Determine the [X, Y] coordinate at the center of the cell enclosing the given text.  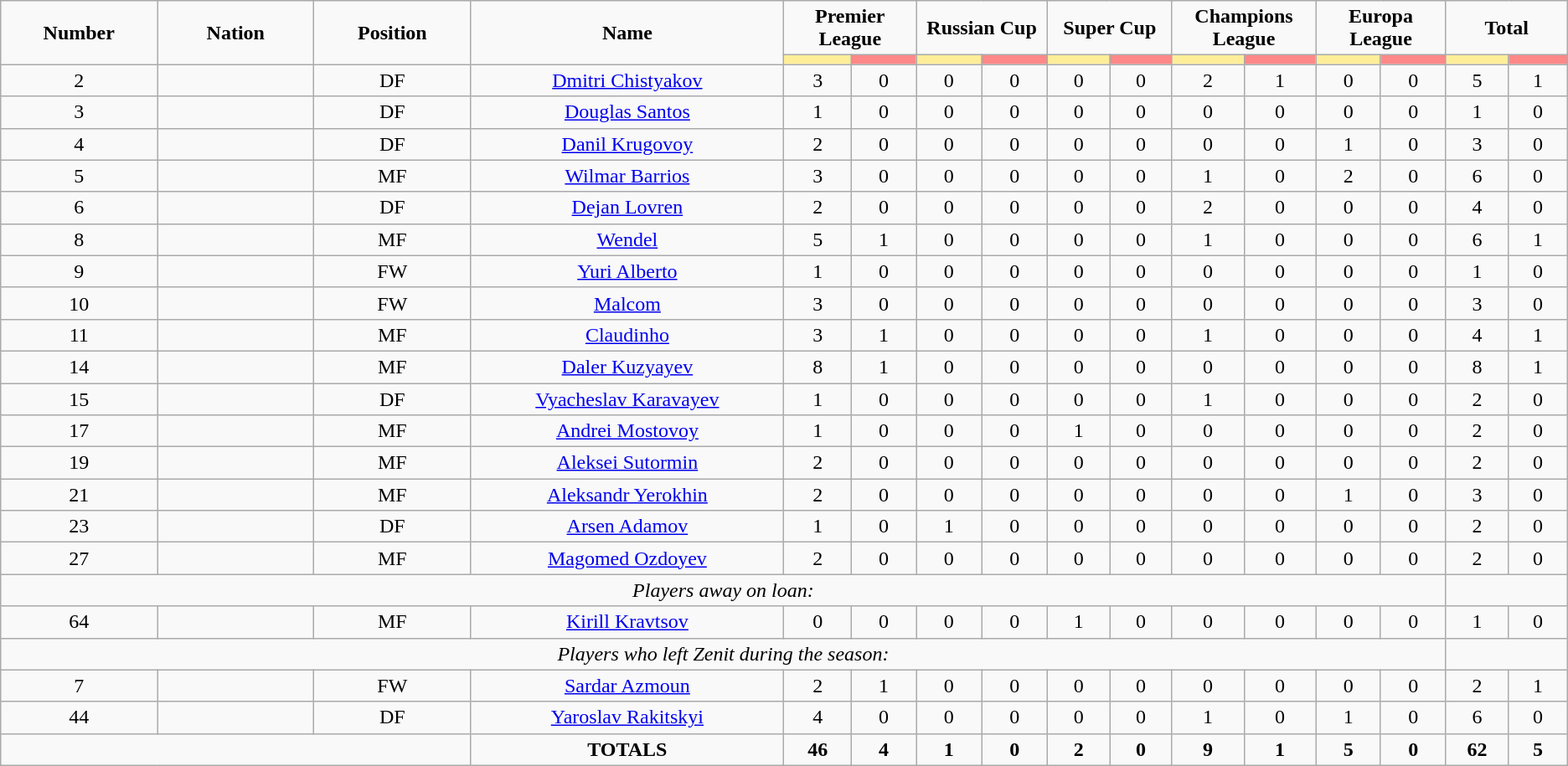
Aleksandr Yerokhin [627, 495]
Kirill Kravtsov [627, 622]
15 [79, 399]
Sardar Azmoun [627, 686]
Aleksei Sutormin [627, 463]
Wilmar Barrios [627, 176]
TOTALS [627, 749]
62 [1478, 749]
Dejan Lovren [627, 208]
Andrei Mostovoy [627, 431]
Magomed Ozdoyev [627, 558]
Russian Cup [982, 28]
14 [79, 367]
11 [79, 335]
23 [79, 527]
Claudinho [627, 335]
44 [79, 717]
10 [79, 303]
27 [79, 558]
Vyacheslav Karavayev [627, 399]
Malcom [627, 303]
Number [79, 33]
Yaroslav Rakitskyi [627, 717]
Dmitri Chistyakov [627, 80]
Players away on loan: [724, 590]
7 [79, 686]
Champions League [1244, 28]
Douglas Santos [627, 112]
Super Cup [1111, 28]
Yuri Alberto [627, 271]
Premier League [850, 28]
Name [627, 33]
Daler Kuzyayev [627, 367]
Wendel [627, 239]
Europa League [1380, 28]
64 [79, 622]
Players who left Zenit during the season: [724, 654]
Danil Krugovoy [627, 144]
Total [1506, 28]
Position [392, 33]
Arsen Adamov [627, 527]
19 [79, 463]
21 [79, 495]
17 [79, 431]
46 [818, 749]
Nation [236, 33]
